For the text-containing cell, return its midpoint in (x, y) coordinate format. 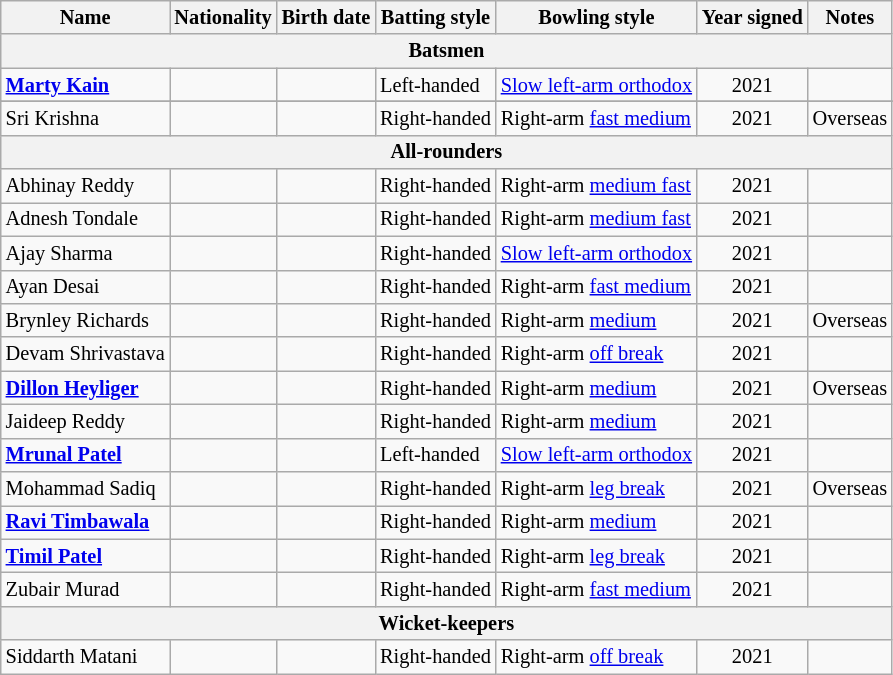
Zubair Murad (86, 589)
Adnesh Tondale (86, 219)
Mohammad Sadiq (86, 489)
Siddarth Matani (86, 657)
Dillon Heyliger (86, 388)
Bowling style (596, 17)
Mrunal Patel (86, 455)
Nationality (224, 17)
Batting style (436, 17)
Ayan Desai (86, 287)
Sri Krishna (86, 118)
Ajay Sharma (86, 253)
Jaideep Reddy (86, 421)
Brynley Richards (86, 320)
Birth date (326, 17)
All-rounders (446, 152)
Wicket-keepers (446, 623)
Notes (850, 17)
Ravi Timbawala (86, 522)
Marty Kain (86, 85)
Timil Patel (86, 556)
Batsmen (446, 51)
Devam Shrivastava (86, 354)
Name (86, 17)
Year signed (752, 17)
Abhinay Reddy (86, 186)
